Return the [X, Y] coordinate for the center point of the cell that contains the specified text.  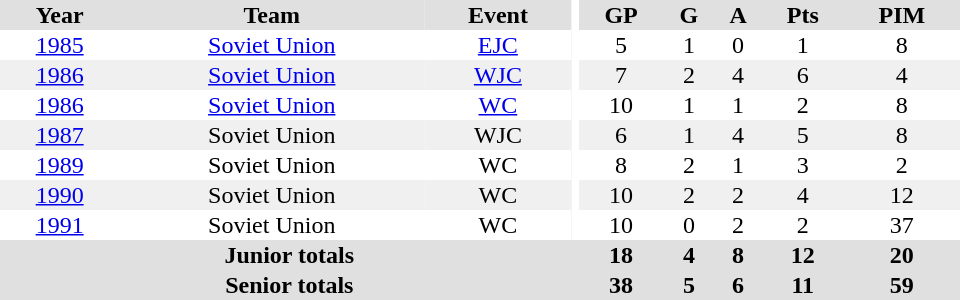
G [690, 15]
11 [803, 285]
20 [902, 255]
37 [902, 225]
3 [803, 165]
Event [498, 15]
A [738, 15]
1989 [60, 165]
Team [272, 15]
1985 [60, 45]
59 [902, 285]
38 [622, 285]
EJC [498, 45]
PIM [902, 15]
1990 [60, 195]
Pts [803, 15]
Senior totals [290, 285]
GP [622, 15]
Year [60, 15]
Junior totals [290, 255]
7 [622, 75]
1991 [60, 225]
1987 [60, 135]
18 [622, 255]
